Capture the cell that displays the provided text and extract its (X, Y) central coordinate. 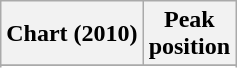
Peakposition (189, 34)
Chart (2010) (72, 34)
